Capture the cell that displays the provided text and extract its (x, y) central coordinate. 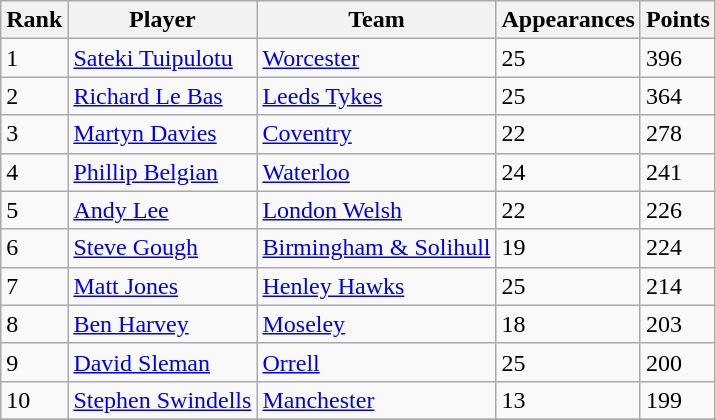
13 (568, 400)
224 (678, 248)
Orrell (376, 362)
200 (678, 362)
Waterloo (376, 172)
1 (34, 58)
278 (678, 134)
London Welsh (376, 210)
199 (678, 400)
Ben Harvey (162, 324)
Worcester (376, 58)
Moseley (376, 324)
226 (678, 210)
6 (34, 248)
Henley Hawks (376, 286)
2 (34, 96)
Stephen Swindells (162, 400)
Sateki Tuipulotu (162, 58)
David Sleman (162, 362)
Leeds Tykes (376, 96)
Phillip Belgian (162, 172)
19 (568, 248)
24 (568, 172)
396 (678, 58)
10 (34, 400)
18 (568, 324)
Richard Le Bas (162, 96)
5 (34, 210)
Points (678, 20)
214 (678, 286)
203 (678, 324)
Birmingham & Solihull (376, 248)
3 (34, 134)
364 (678, 96)
8 (34, 324)
Team (376, 20)
Matt Jones (162, 286)
Steve Gough (162, 248)
4 (34, 172)
9 (34, 362)
Coventry (376, 134)
Manchester (376, 400)
Player (162, 20)
Rank (34, 20)
7 (34, 286)
Appearances (568, 20)
Andy Lee (162, 210)
241 (678, 172)
Martyn Davies (162, 134)
